Identify which cell holds the provided text, then report its [X, Y] central coordinate. 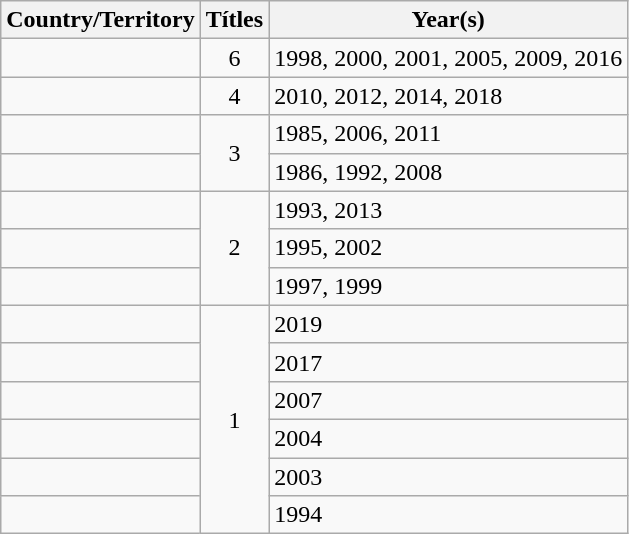
2003 [448, 477]
6 [234, 58]
Year(s) [448, 20]
1986, 1992, 2008 [448, 172]
1998, 2000, 2001, 2005, 2009, 2016 [448, 58]
2007 [448, 400]
3 [234, 153]
1995, 2002 [448, 248]
4 [234, 96]
2019 [448, 324]
2010, 2012, 2014, 2018 [448, 96]
Country/Territory [100, 20]
1994 [448, 515]
1985, 2006, 2011 [448, 134]
Títles [234, 20]
1 [234, 419]
1993, 2013 [448, 210]
2004 [448, 438]
2017 [448, 362]
2 [234, 248]
1997, 1999 [448, 286]
